Capture the cell that displays the provided text and extract its [X, Y] central coordinate. 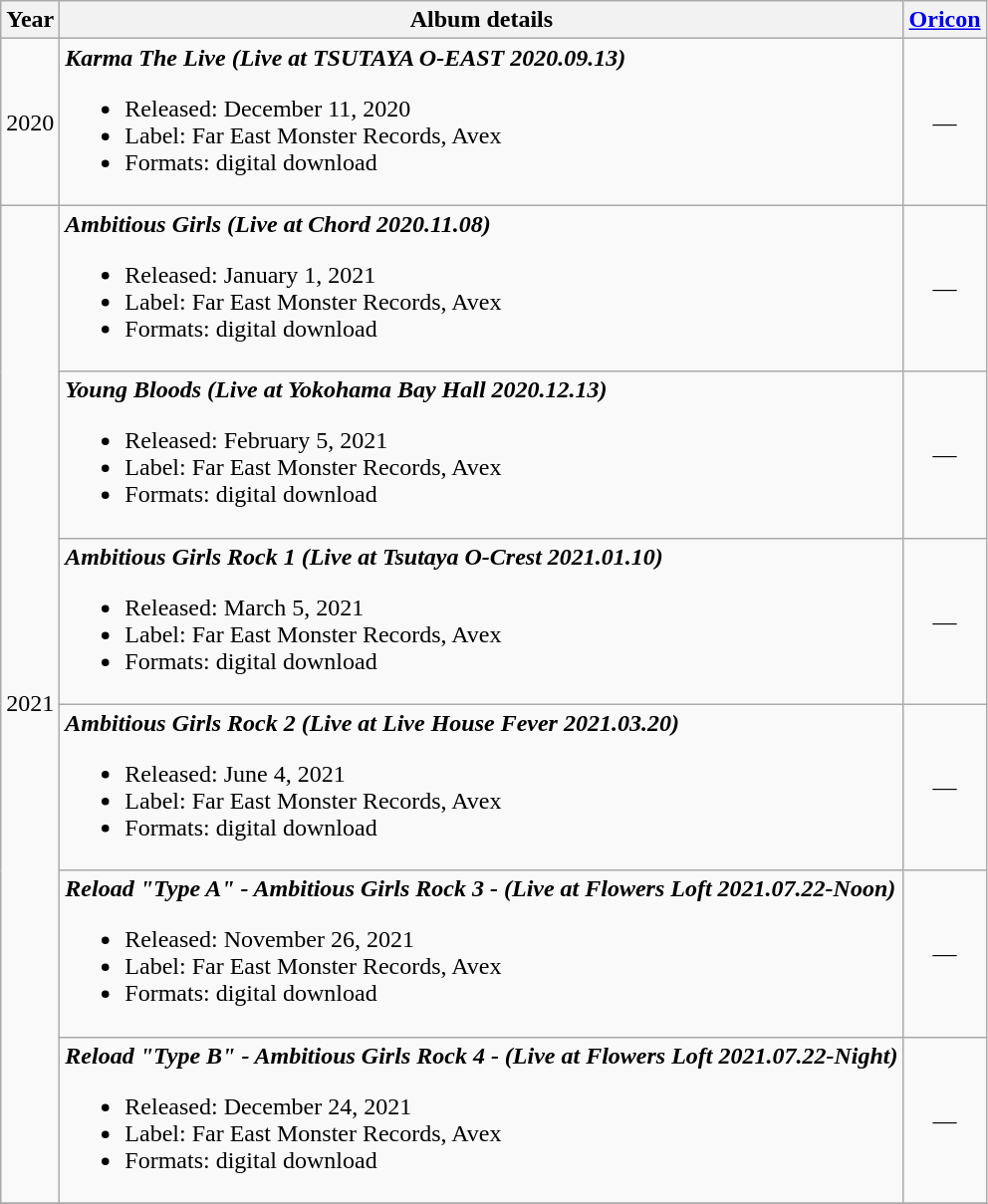
2021 [30, 704]
Year [30, 20]
Young Bloods (Live at Yokohama Bay Hall 2020.12.13)Released: February 5, 2021Label: Far East Monster Records, AvexFormats: digital download [482, 454]
Ambitious Girls Rock 1 (Live at Tsutaya O-Crest 2021.01.10) Released: March 5, 2021Label: Far East Monster Records, AvexFormats: digital download [482, 621]
Ambitious Girls (Live at Chord 2020.11.08)Released: January 1, 2021Label: Far East Monster Records, AvexFormats: digital download [482, 289]
Oricon [944, 20]
Album details [482, 20]
2020 [30, 121]
Karma The Live (Live at TSUTAYA O-EAST 2020.09.13)Released: December 11, 2020Label: Far East Monster Records, AvexFormats: digital download [482, 121]
Ambitious Girls Rock 2 (Live at Live House Fever 2021.03.20) Released: June 4, 2021Label: Far East Monster Records, AvexFormats: digital download [482, 787]
